Find where the given text appears and provide that cell's center as [x, y] coordinate. 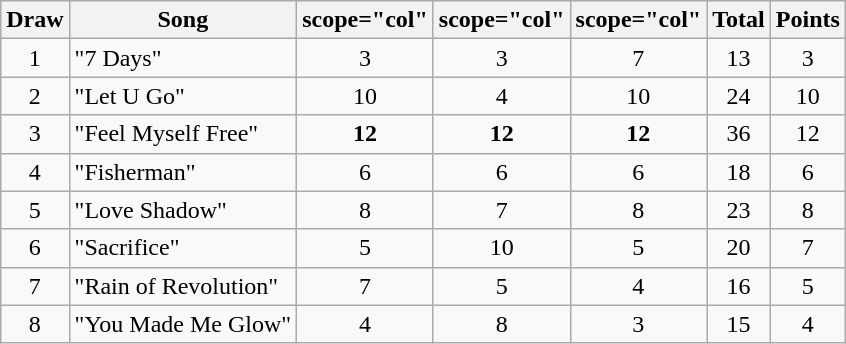
Points [808, 20]
"Sacrifice" [183, 248]
Total [739, 20]
"Feel Myself Free" [183, 134]
36 [739, 134]
"You Made Me Glow" [183, 324]
"Fisherman" [183, 172]
"Love Shadow" [183, 210]
23 [739, 210]
13 [739, 58]
1 [35, 58]
24 [739, 96]
"Let U Go" [183, 96]
"7 Days" [183, 58]
"Rain of Revolution" [183, 286]
15 [739, 324]
20 [739, 248]
Song [183, 20]
2 [35, 96]
Draw [35, 20]
18 [739, 172]
16 [739, 286]
